Return the (x, y) coordinate for the center point of the cell that contains the specified text.  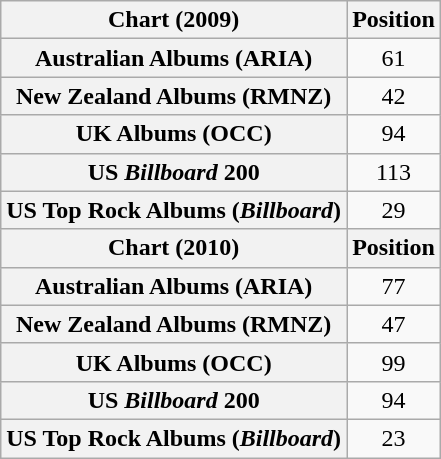
113 (394, 172)
Chart (2009) (174, 20)
29 (394, 210)
99 (394, 362)
42 (394, 96)
23 (394, 438)
61 (394, 58)
77 (394, 286)
Chart (2010) (174, 248)
47 (394, 324)
